Return the (X, Y) coordinate for the center point of the cell that contains the specified text.  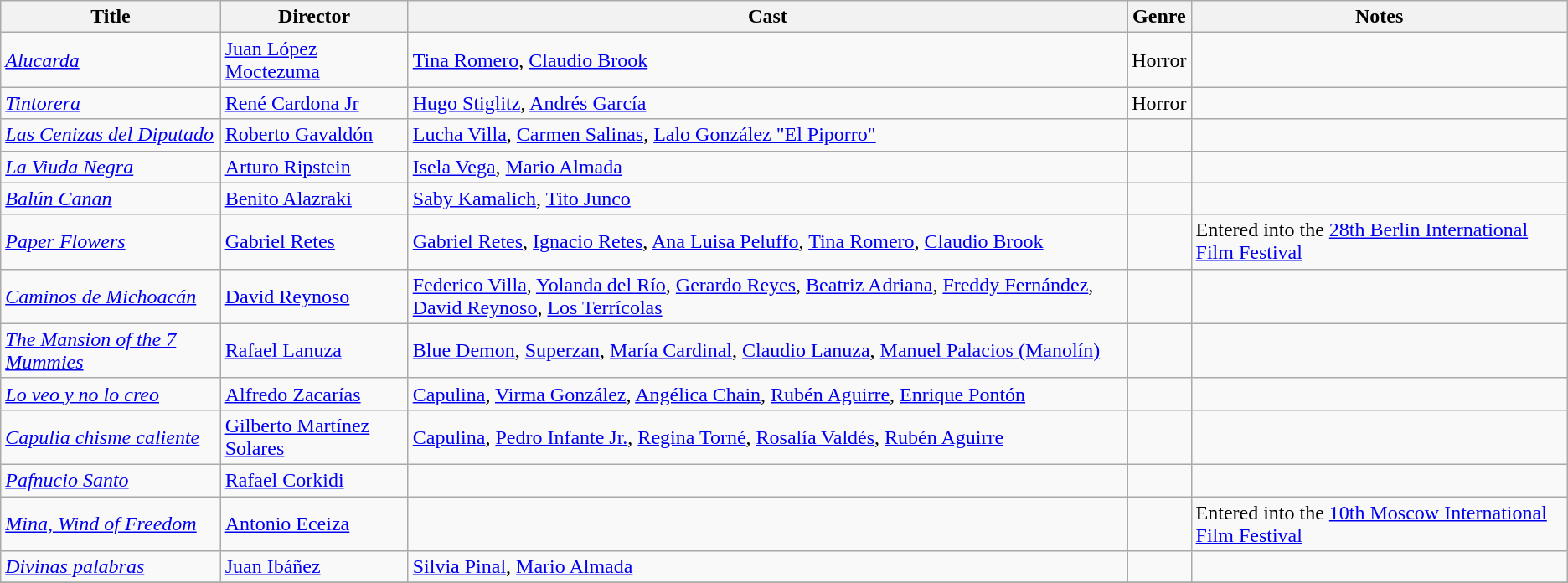
Saby Kamalich, Tito Junco (767, 199)
Caminos de Michoacán (111, 297)
David Reynoso (314, 297)
Benito Alazraki (314, 199)
Entered into the 28th Berlin International Film Festival (1379, 241)
René Cardona Jr (314, 103)
Blue Demon, Superzan, María Cardinal, Claudio Lanuza, Manuel Palacios (Manolín) (767, 350)
Hugo Stiglitz, Andrés García (767, 103)
Arturo Ripstein (314, 167)
Capulina, Pedro Infante Jr., Regina Torné, Rosalía Valdés, Rubén Aguirre (767, 437)
Capulina, Virma González, Angélica Chain, Rubén Aguirre, Enrique Pontón (767, 394)
Mina, Wind of Freedom (111, 523)
Isela Vega, Mario Almada (767, 167)
Juan Ibáñez (314, 567)
Tina Romero, Claudio Brook (767, 60)
Alucarda (111, 60)
Roberto Gavaldón (314, 135)
Director (314, 17)
Federico Villa, Yolanda del Río, Gerardo Reyes, Beatriz Adriana, Freddy Fernández, David Reynoso, Los Terrícolas (767, 297)
Paper Flowers (111, 241)
Capulia chisme caliente (111, 437)
Divinas palabras (111, 567)
Alfredo Zacarías (314, 394)
Lo veo y no lo creo (111, 394)
Balún Canan (111, 199)
Las Cenizas del Diputado (111, 135)
Gabriel Retes, Ignacio Retes, Ana Luisa Peluffo, Tina Romero, Claudio Brook (767, 241)
La Viuda Negra (111, 167)
Pafnucio Santo (111, 480)
Rafael Lanuza (314, 350)
Rafael Corkidi (314, 480)
Juan López Moctezuma (314, 60)
Lucha Villa, Carmen Salinas, Lalo González "El Piporro" (767, 135)
Antonio Eceiza (314, 523)
Gabriel Retes (314, 241)
Entered into the 10th Moscow International Film Festival (1379, 523)
Genre (1159, 17)
Tintorera (111, 103)
Title (111, 17)
The Mansion of the 7 Mummies (111, 350)
Silvia Pinal, Mario Almada (767, 567)
Cast (767, 17)
Notes (1379, 17)
Gilberto Martínez Solares (314, 437)
